Provide the (x, y) coordinate of the cell's center where the given text is located.  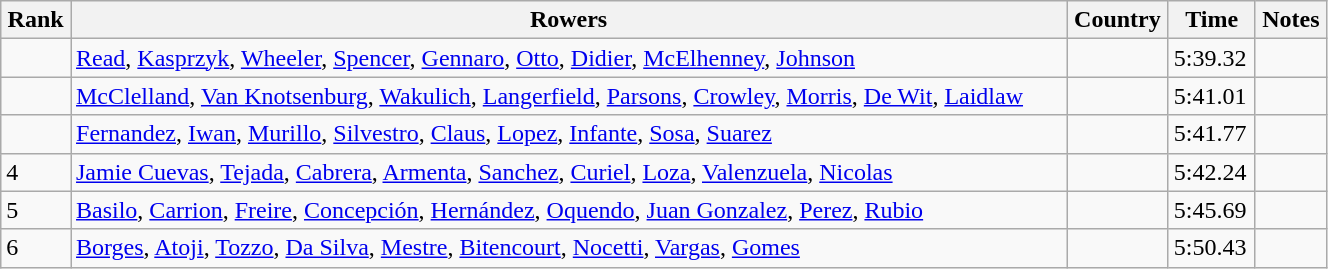
Basilo, Carrion, Freire, Concepción, Hernández, Oquendo, Juan Gonzalez, Perez, Rubio (568, 210)
Rank (36, 20)
McClelland, Van Knotsenburg, Wakulich, Langerfield, Parsons, Crowley, Morris, De Wit, Laidlaw (568, 96)
Borges, Atoji, Tozzo, Da Silva, Mestre, Bitencourt, Nocetti, Vargas, Gomes (568, 248)
5:45.69 (1212, 210)
5:42.24 (1212, 172)
5 (36, 210)
Jamie Cuevas, Tejada, Cabrera, Armenta, Sanchez, Curiel, Loza, Valenzuela, Nicolas (568, 172)
Read, Kasprzyk, Wheeler, Spencer, Gennaro, Otto, Didier, McElhenney, Johnson (568, 58)
5:41.77 (1212, 134)
5:41.01 (1212, 96)
5:39.32 (1212, 58)
Country (1118, 20)
Time (1212, 20)
5:50.43 (1212, 248)
4 (36, 172)
6 (36, 248)
Rowers (568, 20)
Notes (1290, 20)
Fernandez, Iwan, Murillo, Silvestro, Claus, Lopez, Infante, Sosa, Suarez (568, 134)
